Pinpoint the cell where the given text exists, returning its (x, y) midpoint coordinate. 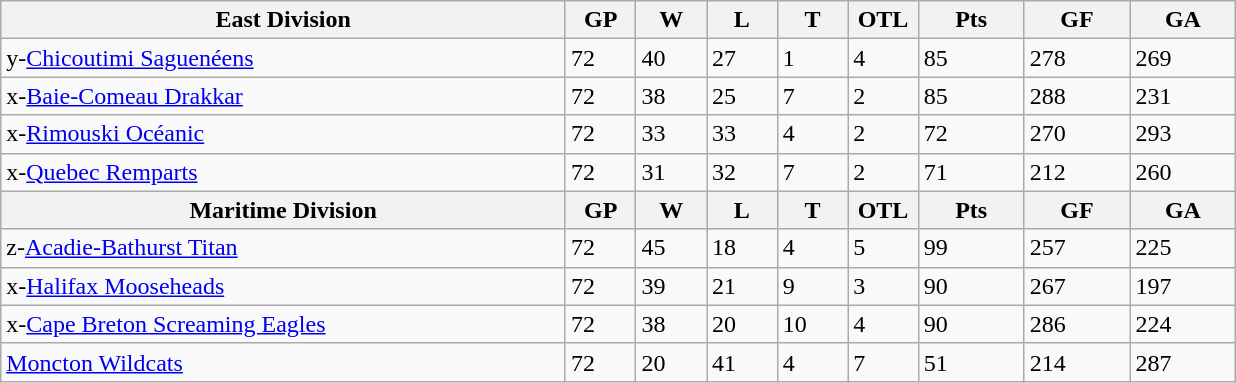
270 (1077, 134)
21 (742, 286)
Moncton Wildcats (284, 362)
z-Acadie-Bathurst Titan (284, 248)
40 (672, 58)
East Division (284, 20)
y-Chicoutimi Saguenéens (284, 58)
41 (742, 362)
225 (1183, 248)
Maritime Division (284, 210)
51 (971, 362)
x-Halifax Mooseheads (284, 286)
3 (884, 286)
224 (1183, 324)
214 (1077, 362)
31 (672, 172)
293 (1183, 134)
288 (1077, 96)
278 (1077, 58)
212 (1077, 172)
9 (812, 286)
x-Baie-Comeau Drakkar (284, 96)
27 (742, 58)
197 (1183, 286)
257 (1077, 248)
x-Cape Breton Screaming Eagles (284, 324)
45 (672, 248)
286 (1077, 324)
32 (742, 172)
x-Rimouski Océanic (284, 134)
99 (971, 248)
25 (742, 96)
x-Quebec Remparts (284, 172)
267 (1077, 286)
18 (742, 248)
269 (1183, 58)
287 (1183, 362)
10 (812, 324)
1 (812, 58)
260 (1183, 172)
5 (884, 248)
231 (1183, 96)
39 (672, 286)
71 (971, 172)
